Identify which cell holds the provided text, then report its (X, Y) central coordinate. 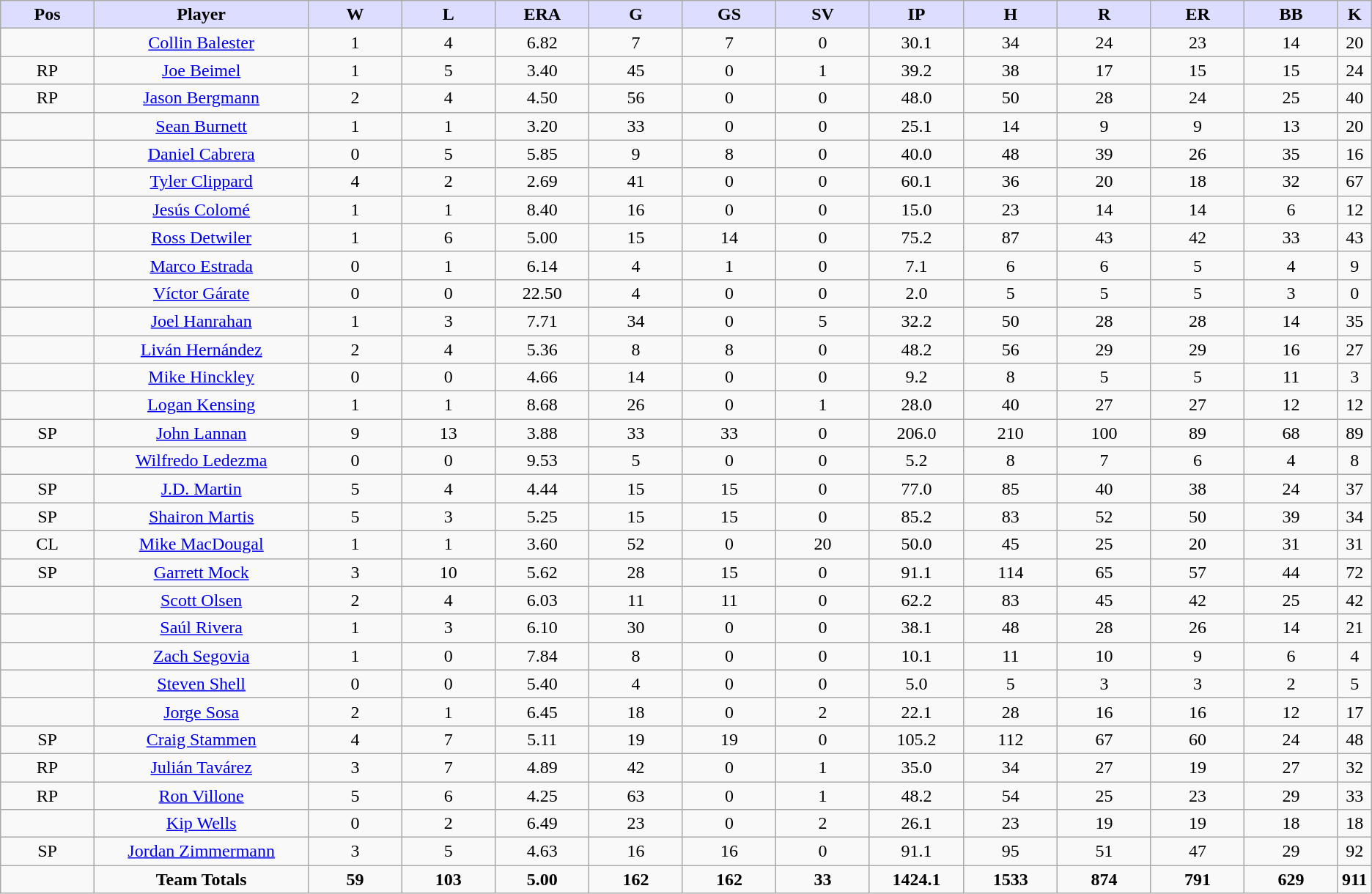
60 (1198, 739)
Víctor Gárate (201, 293)
3.40 (542, 70)
3.88 (542, 433)
7.71 (542, 321)
Tyler Clippard (201, 182)
2.69 (542, 182)
75.2 (916, 237)
72 (1354, 572)
100 (1104, 433)
22.50 (542, 293)
GS (729, 15)
5.11 (542, 739)
Julián Tavárez (201, 767)
Zach Segovia (201, 656)
Garrett Mock (201, 572)
5.0 (916, 684)
Jason Bergmann (201, 98)
BB (1291, 15)
Wilfredo Ledezma (201, 461)
W (355, 15)
112 (1011, 739)
Daniel Cabrera (201, 154)
32.2 (916, 321)
874 (1104, 879)
7.84 (542, 656)
8.40 (542, 210)
G (636, 15)
Scott Olsen (201, 600)
54 (1011, 795)
1424.1 (916, 879)
6.45 (542, 712)
87 (1011, 237)
114 (1011, 572)
59 (355, 879)
38.1 (916, 628)
Player (201, 15)
Jorge Sosa (201, 712)
40.0 (916, 154)
6.82 (542, 43)
50.0 (916, 544)
1533 (1011, 879)
Pos (48, 15)
Logan Kensing (201, 405)
Kip Wells (201, 824)
30 (636, 628)
Marco Estrada (201, 265)
26.1 (916, 824)
Shairon Martis (201, 517)
Ron Villone (201, 795)
85.2 (916, 517)
9.53 (542, 461)
5.2 (916, 461)
68 (1291, 433)
ER (1198, 15)
36 (1011, 182)
92 (1354, 851)
R (1104, 15)
15.0 (916, 210)
Craig Stammen (201, 739)
L (449, 15)
5.62 (542, 572)
210 (1011, 433)
Jordan Zimmermann (201, 851)
10.1 (916, 656)
9.2 (916, 377)
Mike Hinckley (201, 377)
John Lannan (201, 433)
791 (1198, 879)
629 (1291, 879)
206.0 (916, 433)
6.14 (542, 265)
7.1 (916, 265)
3.60 (542, 544)
44 (1291, 572)
IP (916, 15)
63 (636, 795)
60.1 (916, 182)
103 (449, 879)
4.44 (542, 489)
2.0 (916, 293)
Joel Hanrahan (201, 321)
85 (1011, 489)
65 (1104, 572)
Collin Balester (201, 43)
57 (1198, 572)
6.03 (542, 600)
Joe Beimel (201, 70)
28.0 (916, 405)
6.49 (542, 824)
Mike MacDougal (201, 544)
Sean Burnett (201, 126)
K (1354, 15)
21 (1354, 628)
51 (1104, 851)
22.1 (916, 712)
105.2 (916, 739)
3.20 (542, 126)
4.50 (542, 98)
62.2 (916, 600)
H (1011, 15)
SV (822, 15)
5.25 (542, 517)
25.1 (916, 126)
Steven Shell (201, 684)
4.63 (542, 851)
95 (1011, 851)
48.0 (916, 98)
39.2 (916, 70)
Jesús Colomé (201, 210)
4.89 (542, 767)
37 (1354, 489)
ERA (542, 15)
5.40 (542, 684)
J.D. Martin (201, 489)
8.68 (542, 405)
CL (48, 544)
41 (636, 182)
Saúl Rivera (201, 628)
Ross Detwiler (201, 237)
Team Totals (201, 879)
4.25 (542, 795)
911 (1354, 879)
4.66 (542, 377)
5.36 (542, 350)
Liván Hernández (201, 350)
6.10 (542, 628)
35.0 (916, 767)
30.1 (916, 43)
77.0 (916, 489)
47 (1198, 851)
5.85 (542, 154)
